Return the (x, y) coordinate for the center point of the cell that contains the specified text.  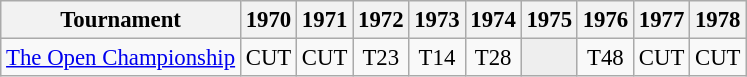
Tournament (121, 20)
1977 (661, 20)
1975 (549, 20)
T48 (605, 58)
1976 (605, 20)
T28 (493, 58)
T14 (437, 58)
1970 (268, 20)
1971 (325, 20)
The Open Championship (121, 58)
1974 (493, 20)
1973 (437, 20)
1972 (381, 20)
T23 (381, 58)
1978 (718, 20)
